Return [x, y] of the center of cell containing provided text 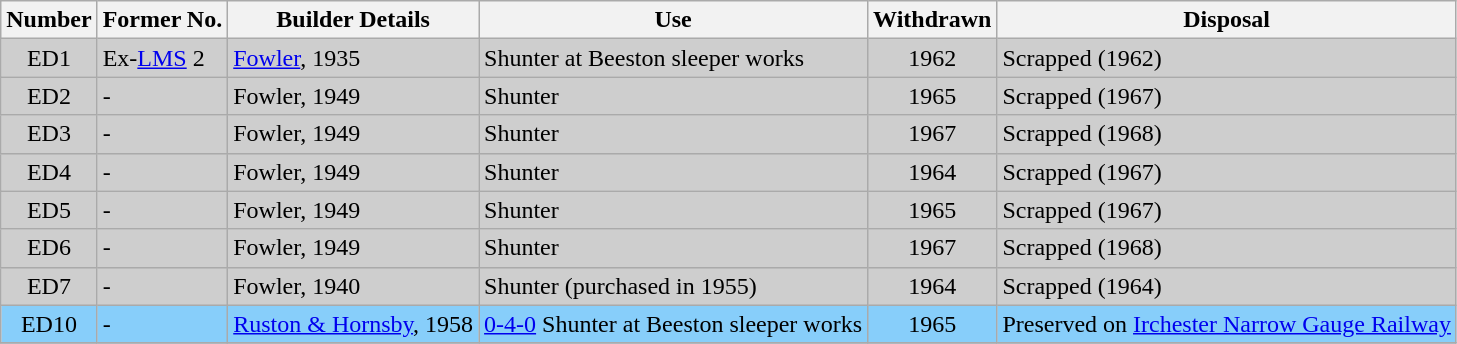
ED10 [49, 324]
Preserved on Irchester Narrow Gauge Railway [1227, 324]
Shunter (purchased in 1955) [674, 286]
Number [49, 20]
Shunter at Beeston sleeper works [674, 58]
1962 [932, 58]
Ex-LMS 2 [162, 58]
Use [674, 20]
ED6 [49, 248]
Scrapped (1962) [1227, 58]
ED7 [49, 286]
Fowler, 1935 [354, 58]
ED5 [49, 210]
Withdrawn [932, 20]
ED3 [49, 134]
Disposal [1227, 20]
ED1 [49, 58]
ED4 [49, 172]
Fowler, 1940 [354, 286]
ED2 [49, 96]
Builder Details [354, 20]
Former No. [162, 20]
0-4-0 Shunter at Beeston sleeper works [674, 324]
Ruston & Hornsby, 1958 [354, 324]
Scrapped (1964) [1227, 286]
